Return [x, y] of the center of cell containing provided text 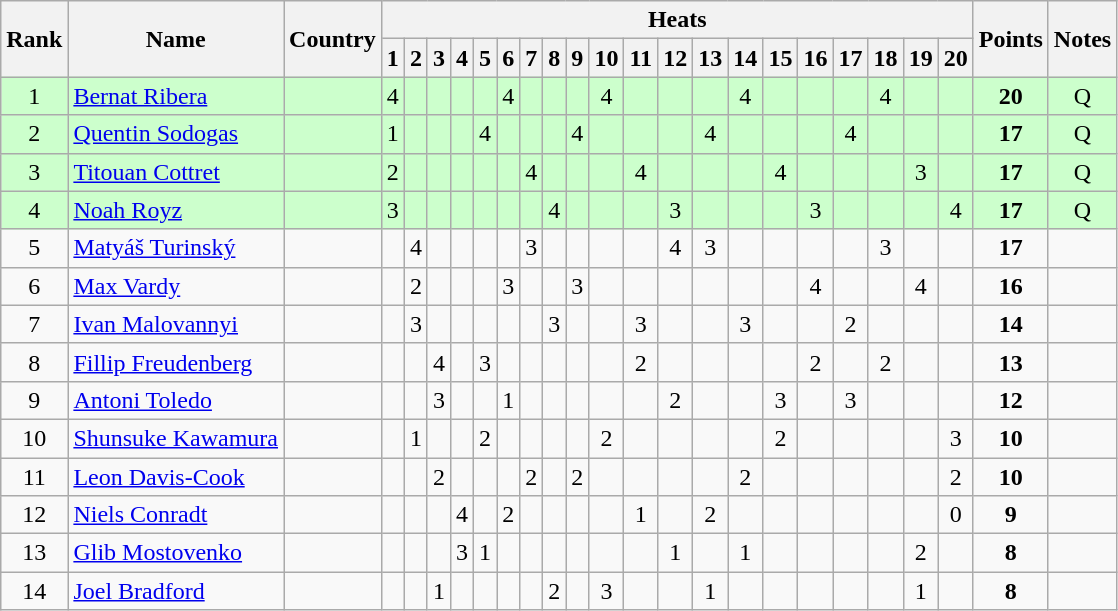
Max Vardy [176, 286]
Notes [1082, 39]
15 [780, 58]
Titouan Cottret [176, 172]
Niels Conradt [176, 515]
Leon Davis-Cook [176, 477]
Quentin Sodogas [176, 134]
0 [956, 515]
Country [333, 39]
Bernat Ribera [176, 96]
Heats [677, 20]
Ivan Malovannyi [176, 324]
19 [920, 58]
Antoni Toledo [176, 400]
Fillip Freudenberg [176, 362]
Matyáš Turinský [176, 248]
Rank [34, 39]
Noah Royz [176, 210]
18 [886, 58]
Joel Bradford [176, 591]
Glib Mostovenko [176, 553]
Name [176, 39]
Points [1010, 39]
Shunsuke Kawamura [176, 438]
